Identify which cell holds the provided text, then report its [x, y] central coordinate. 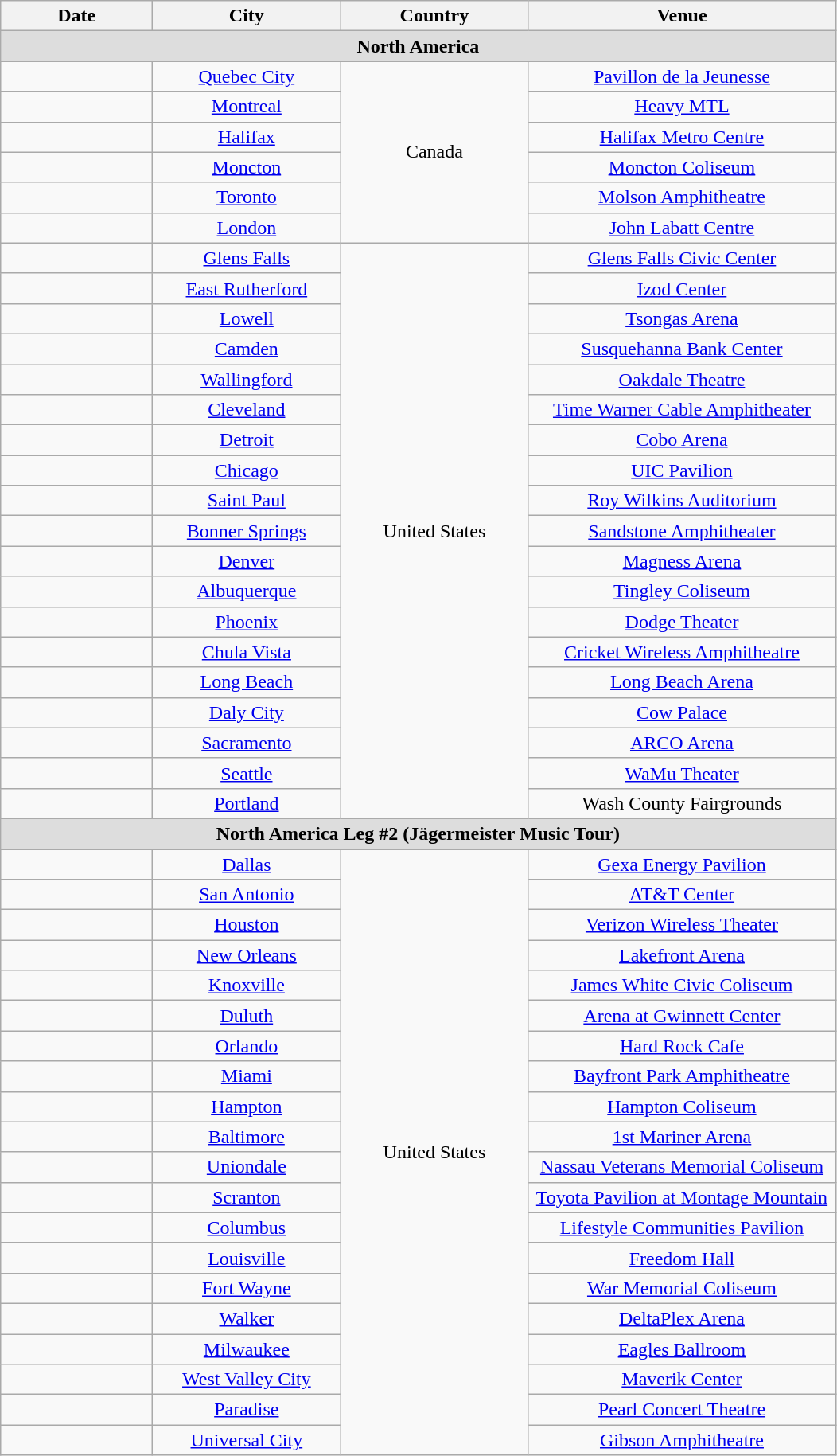
Detroit [247, 440]
Saint Paul [247, 501]
Cricket Wireless Amphitheatre [682, 652]
Chicago [247, 470]
Tingley Coliseum [682, 591]
Maverik Center [682, 1380]
Denver [247, 561]
New Orleans [247, 955]
Verizon Wireless Theater [682, 925]
Eagles Ballroom [682, 1349]
Albuquerque [247, 591]
Scranton [247, 1197]
Lifestyle Communities Pavilion [682, 1228]
Louisville [247, 1258]
Duluth [247, 1016]
Venue [682, 16]
Dodge Theater [682, 622]
Lowell [247, 318]
Glens Falls Civic Center [682, 258]
Milwaukee [247, 1349]
Heavy MTL [682, 107]
Seattle [247, 773]
East Rutherford [247, 288]
North America [418, 46]
North America Leg #2 (Jägermeister Music Tour) [418, 833]
Cow Palace [682, 712]
Hampton Coliseum [682, 1107]
AT&T Center [682, 895]
Bonner Springs [247, 531]
Cleveland [247, 410]
Long Beach [247, 682]
Halifax Metro Centre [682, 137]
Universal City [247, 1440]
Wallingford [247, 380]
Quebec City [247, 76]
Camden [247, 349]
Miami [247, 1076]
Wash County Fairgrounds [682, 803]
Susquehanna Bank Center [682, 349]
Molson Amphitheatre [682, 197]
Country [434, 16]
Arena at Gwinnett Center [682, 1016]
Paradise [247, 1410]
Sacramento [247, 743]
Phoenix [247, 622]
War Memorial Coliseum [682, 1288]
Long Beach Arena [682, 682]
Portland [247, 803]
DeltaPlex Arena [682, 1318]
Halifax [247, 137]
Uniondale [247, 1167]
West Valley City [247, 1380]
Gibson Amphitheatre [682, 1440]
Izod Center [682, 288]
Columbus [247, 1228]
Walker [247, 1318]
Cobo Arena [682, 440]
Pavillon de la Jeunesse [682, 76]
Pearl Concert Theatre [682, 1410]
Lakefront Arena [682, 955]
Magness Arena [682, 561]
Moncton Coliseum [682, 167]
Gexa Energy Pavilion [682, 864]
WaMu Theater [682, 773]
1st Mariner Arena [682, 1137]
Toyota Pavilion at Montage Mountain [682, 1197]
Houston [247, 925]
Nassau Veterans Memorial Coliseum [682, 1167]
James White Civic Coliseum [682, 986]
John Labatt Centre [682, 228]
Knoxville [247, 986]
Sandstone Amphitheater [682, 531]
Chula Vista [247, 652]
Tsongas Arena [682, 318]
Moncton [247, 167]
Montreal [247, 107]
UIC Pavilion [682, 470]
Orlando [247, 1046]
Dallas [247, 864]
Daly City [247, 712]
Bayfront Park Amphitheatre [682, 1076]
Glens Falls [247, 258]
Hampton [247, 1107]
Roy Wilkins Auditorium [682, 501]
Date [76, 16]
Baltimore [247, 1137]
City [247, 16]
Oakdale Theatre [682, 380]
ARCO Arena [682, 743]
Hard Rock Cafe [682, 1046]
Canada [434, 152]
Freedom Hall [682, 1258]
Time Warner Cable Amphitheater [682, 410]
London [247, 228]
Toronto [247, 197]
San Antonio [247, 895]
Fort Wayne [247, 1288]
